From the cell containing the given text, extract its center point as (x, y) coordinate. 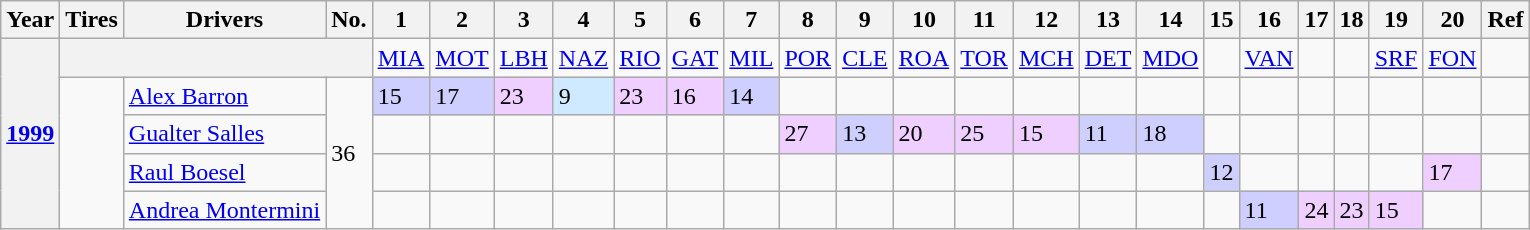
RIO (640, 58)
Raul Boesel (224, 172)
25 (984, 134)
FON (1452, 58)
19 (1396, 20)
36 (349, 153)
MIA (401, 58)
GAT (695, 58)
Alex Barron (224, 96)
2 (462, 20)
6 (695, 20)
Gualter Salles (224, 134)
VAN (1269, 58)
SRF (1396, 58)
POR (808, 58)
Ref (1506, 20)
Drivers (224, 20)
27 (808, 134)
DET (1108, 58)
10 (924, 20)
No. (349, 20)
1 (401, 20)
5 (640, 20)
Andrea Montermini (224, 210)
MDO (1170, 58)
NAZ (583, 58)
8 (808, 20)
TOR (984, 58)
Year (30, 20)
LBH (524, 58)
3 (524, 20)
ROA (924, 58)
MOT (462, 58)
MIL (752, 58)
4 (583, 20)
MCH (1046, 58)
24 (1316, 210)
Tires (92, 20)
1999 (30, 134)
7 (752, 20)
CLE (865, 58)
